Capture the cell that displays the provided text and extract its [x, y] central coordinate. 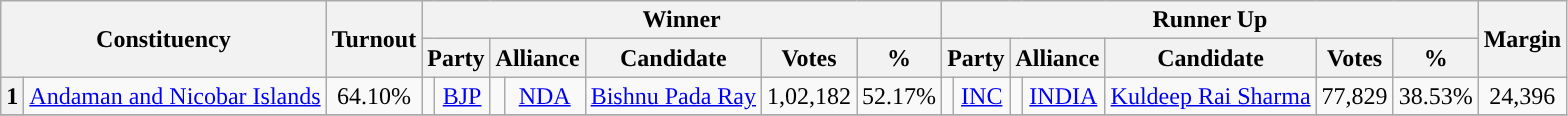
Constituency [164, 39]
77,829 [1354, 96]
BJP [462, 96]
INC [982, 96]
38.53% [1436, 96]
Bishnu Pada Ray [673, 96]
Andaman and Nicobar Islands [175, 96]
NDA [544, 96]
Margin [1522, 39]
Winner [682, 20]
Turnout [374, 39]
1 [12, 96]
INDIA [1064, 96]
52.17% [900, 96]
24,396 [1522, 96]
64.10% [374, 96]
1,02,182 [810, 96]
Runner Up [1210, 20]
Kuldeep Rai Sharma [1210, 96]
